Search for the cell housing the specified text and yield its (X, Y) center coordinate. 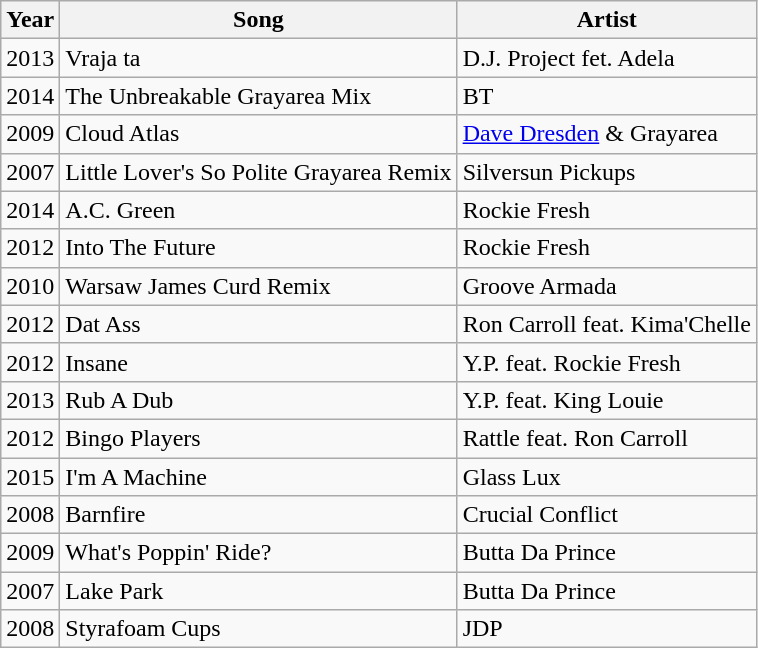
Rattle feat. Ron Carroll (606, 438)
Year (30, 20)
Rub A Dub (258, 400)
Vraja ta (258, 58)
Song (258, 20)
Groove Armada (606, 286)
Dave Dresden & Grayarea (606, 134)
The Unbreakable Grayarea Mix (258, 96)
Ron Carroll feat. Kima'Chelle (606, 324)
Warsaw James Curd Remix (258, 286)
What's Poppin' Ride? (258, 553)
Artist (606, 20)
A.C. Green (258, 210)
Y.P. feat. King Louie (606, 400)
Little Lover's So Polite Grayarea Remix (258, 172)
Into The Future (258, 248)
Styrafoam Cups (258, 629)
Silversun Pickups (606, 172)
BT (606, 96)
Insane (258, 362)
Dat Ass (258, 324)
2010 (30, 286)
Y.P. feat. Rockie Fresh (606, 362)
Crucial Conflict (606, 515)
Glass Lux (606, 477)
Bingo Players (258, 438)
Barnfire (258, 515)
Lake Park (258, 591)
Cloud Atlas (258, 134)
I'm A Machine (258, 477)
2015 (30, 477)
D.J. Project fet. Adela (606, 58)
JDP (606, 629)
